Detect which cell encompasses the target text, then output its (x, y) center coordinate. 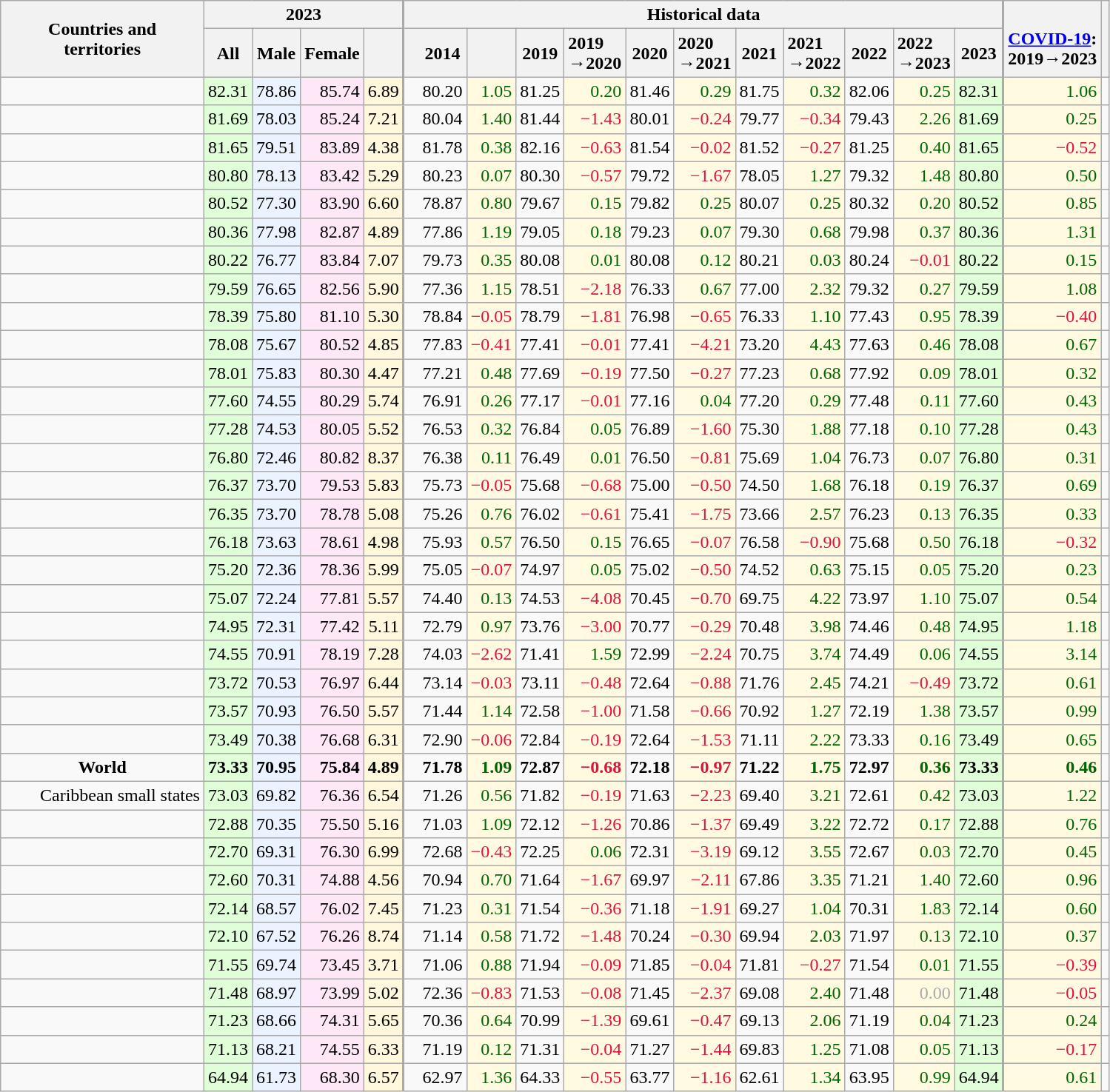
69.61 (650, 1021)
3.35 (815, 880)
71.22 (760, 767)
72.19 (869, 711)
77.30 (277, 204)
1.88 (815, 429)
71.76 (760, 683)
−1.37 (705, 824)
6.60 (384, 204)
80.01 (650, 119)
71.31 (541, 1049)
71.63 (650, 795)
0.95 (924, 316)
71.44 (435, 711)
77.21 (435, 372)
75.02 (650, 570)
71.78 (435, 767)
76.26 (332, 937)
5.74 (384, 401)
76.23 (869, 514)
−0.08 (595, 993)
−0.81 (705, 458)
−0.52 (1052, 147)
0.88 (492, 965)
64.33 (541, 1077)
−0.39 (1052, 965)
7.28 (384, 654)
70.99 (541, 1021)
71.45 (650, 993)
2.22 (815, 739)
72.67 (869, 852)
77.69 (541, 372)
71.18 (650, 908)
77.83 (435, 344)
1.25 (815, 1049)
72.68 (435, 852)
−1.75 (705, 514)
78.79 (541, 316)
72.99 (650, 654)
75.69 (760, 458)
77.86 (435, 232)
−0.47 (705, 1021)
−1.43 (595, 119)
71.81 (760, 965)
0.64 (492, 1021)
−0.49 (924, 683)
80.05 (332, 429)
77.48 (869, 401)
78.51 (541, 288)
−2.23 (705, 795)
69.13 (760, 1021)
73.63 (277, 542)
70.86 (650, 824)
72.12 (541, 824)
79.23 (650, 232)
3.55 (815, 852)
73.76 (541, 626)
75.30 (760, 429)
70.45 (650, 598)
0.19 (924, 486)
73.45 (332, 965)
74.52 (760, 570)
76.91 (435, 401)
1.08 (1052, 288)
2.45 (815, 683)
8.37 (384, 458)
−0.06 (492, 739)
5.30 (384, 316)
−0.43 (492, 852)
78.03 (277, 119)
77.98 (277, 232)
73.99 (332, 993)
67.86 (760, 880)
1.14 (492, 711)
81.10 (332, 316)
78.61 (332, 542)
0.23 (1052, 570)
71.85 (650, 965)
68.66 (277, 1021)
−0.88 (705, 683)
1.18 (1052, 626)
−0.83 (492, 993)
5.02 (384, 993)
74.03 (435, 654)
3.21 (815, 795)
79.82 (650, 204)
77.00 (760, 288)
72.72 (869, 824)
−1.91 (705, 908)
81.54 (650, 147)
0.45 (1052, 852)
80.21 (760, 260)
1.83 (924, 908)
61.73 (277, 1077)
76.58 (760, 542)
72.79 (435, 626)
72.90 (435, 739)
−1.16 (705, 1077)
75.26 (435, 514)
75.84 (332, 767)
4.47 (384, 372)
1.36 (492, 1077)
2.26 (924, 119)
−0.32 (1052, 542)
70.93 (277, 711)
All (228, 53)
73.14 (435, 683)
81.78 (435, 147)
0.69 (1052, 486)
2.06 (815, 1021)
Historical data (703, 15)
0.24 (1052, 1021)
80.20 (435, 91)
69.82 (277, 795)
1.48 (924, 175)
1.19 (492, 232)
0.96 (1052, 880)
71.06 (435, 965)
74.88 (332, 880)
76.49 (541, 458)
Male (277, 53)
0.09 (924, 372)
75.93 (435, 542)
77.42 (332, 626)
1.22 (1052, 795)
71.94 (541, 965)
−1.39 (595, 1021)
78.19 (332, 654)
0.80 (492, 204)
2020→2021 (705, 53)
82.06 (869, 91)
−0.30 (705, 937)
77.92 (869, 372)
5.83 (384, 486)
0.00 (924, 993)
6.33 (384, 1049)
78.05 (760, 175)
0.10 (924, 429)
6.44 (384, 683)
4.22 (815, 598)
75.73 (435, 486)
71.41 (541, 654)
71.03 (435, 824)
−0.65 (705, 316)
77.36 (435, 288)
2014 (435, 53)
78.78 (332, 514)
3.22 (815, 824)
71.82 (541, 795)
69.40 (760, 795)
−3.00 (595, 626)
70.36 (435, 1021)
76.53 (435, 429)
83.89 (332, 147)
69.97 (650, 880)
0.57 (492, 542)
71.21 (869, 880)
Caribbean small states (102, 795)
−1.60 (705, 429)
73.11 (541, 683)
0.16 (924, 739)
−0.24 (705, 119)
78.87 (435, 204)
63.95 (869, 1077)
0.65 (1052, 739)
69.12 (760, 852)
79.43 (869, 119)
−0.02 (705, 147)
6.31 (384, 739)
1.59 (595, 654)
0.58 (492, 937)
4.56 (384, 880)
75.83 (277, 372)
1.38 (924, 711)
63.77 (650, 1077)
0.60 (1052, 908)
2022→2023 (924, 53)
−2.18 (595, 288)
1.68 (815, 486)
69.83 (760, 1049)
76.89 (650, 429)
0.70 (492, 880)
−2.62 (492, 654)
72.84 (541, 739)
2.40 (815, 993)
75.67 (277, 344)
80.82 (332, 458)
1.31 (1052, 232)
69.49 (760, 824)
78.84 (435, 316)
72.58 (541, 711)
71.97 (869, 937)
6.54 (384, 795)
68.97 (277, 993)
70.75 (760, 654)
71.27 (650, 1049)
−2.11 (705, 880)
0.17 (924, 824)
70.91 (277, 654)
71.14 (435, 937)
77.18 (869, 429)
72.18 (650, 767)
77.23 (760, 372)
70.92 (760, 711)
76.36 (332, 795)
74.97 (541, 570)
−1.26 (595, 824)
5.08 (384, 514)
79.30 (760, 232)
6.99 (384, 852)
79.77 (760, 119)
−0.03 (492, 683)
2019 (541, 53)
72.87 (541, 767)
80.24 (869, 260)
4.98 (384, 542)
72.24 (277, 598)
−0.55 (595, 1077)
−2.24 (705, 654)
Female (332, 53)
82.87 (332, 232)
2021 (760, 53)
77.20 (760, 401)
0.56 (492, 795)
71.26 (435, 795)
0.26 (492, 401)
74.31 (332, 1021)
69.31 (277, 852)
76.84 (541, 429)
72.46 (277, 458)
7.45 (384, 908)
5.52 (384, 429)
82.16 (541, 147)
78.36 (332, 570)
−0.09 (595, 965)
0.42 (924, 795)
79.73 (435, 260)
80.29 (332, 401)
1.15 (492, 288)
75.80 (277, 316)
4.38 (384, 147)
−0.34 (815, 119)
−3.19 (705, 852)
0.33 (1052, 514)
3.71 (384, 965)
−0.90 (815, 542)
Countries andterritories (102, 38)
80.04 (435, 119)
8.74 (384, 937)
71.53 (541, 993)
4.43 (815, 344)
0.54 (1052, 598)
−0.70 (705, 598)
−1.81 (595, 316)
81.46 (650, 91)
−4.21 (705, 344)
3.14 (1052, 654)
73.66 (760, 514)
3.98 (815, 626)
0.36 (924, 767)
2022 (869, 53)
70.94 (435, 880)
−0.48 (595, 683)
77.43 (869, 316)
0.63 (815, 570)
72.25 (541, 852)
−1.53 (705, 739)
1.75 (815, 767)
75.05 (435, 570)
5.16 (384, 824)
74.46 (869, 626)
3.74 (815, 654)
69.27 (760, 908)
72.61 (869, 795)
5.99 (384, 570)
5.90 (384, 288)
4.85 (384, 344)
79.72 (650, 175)
2021→2022 (815, 53)
2019→2020 (595, 53)
0.85 (1052, 204)
2020 (650, 53)
5.65 (384, 1021)
69.08 (760, 993)
−4.08 (595, 598)
76.77 (277, 260)
71.58 (650, 711)
77.81 (332, 598)
76.68 (332, 739)
72.97 (869, 767)
82.56 (332, 288)
83.84 (332, 260)
−0.40 (1052, 316)
68.57 (277, 908)
77.50 (650, 372)
79.67 (541, 204)
77.16 (650, 401)
76.30 (332, 852)
−0.63 (595, 147)
70.24 (650, 937)
7.07 (384, 260)
70.77 (650, 626)
70.35 (277, 824)
71.64 (541, 880)
74.21 (869, 683)
76.38 (435, 458)
−0.17 (1052, 1049)
78.86 (277, 91)
69.75 (760, 598)
81.75 (760, 91)
−0.41 (492, 344)
−1.00 (595, 711)
70.48 (760, 626)
6.89 (384, 91)
75.00 (650, 486)
80.23 (435, 175)
77.63 (869, 344)
67.52 (277, 937)
74.50 (760, 486)
0.27 (924, 288)
68.21 (277, 1049)
−2.37 (705, 993)
62.97 (435, 1077)
79.53 (332, 486)
70.38 (277, 739)
2.32 (815, 288)
70.53 (277, 683)
85.24 (332, 119)
81.44 (541, 119)
−0.97 (705, 767)
71.08 (869, 1049)
80.07 (760, 204)
2.57 (815, 514)
World (102, 767)
−0.61 (595, 514)
5.11 (384, 626)
75.41 (650, 514)
73.97 (869, 598)
−0.36 (595, 908)
83.90 (332, 204)
0.18 (595, 232)
0.40 (924, 147)
70.95 (277, 767)
6.57 (384, 1077)
79.51 (277, 147)
75.50 (332, 824)
83.42 (332, 175)
−1.44 (705, 1049)
73.20 (760, 344)
76.73 (869, 458)
71.72 (541, 937)
75.15 (869, 570)
79.98 (869, 232)
1.05 (492, 91)
5.29 (384, 175)
78.13 (277, 175)
74.49 (869, 654)
77.17 (541, 401)
−1.48 (595, 937)
−0.66 (705, 711)
74.40 (435, 598)
0.97 (492, 626)
7.21 (384, 119)
76.97 (332, 683)
2.03 (815, 937)
80.32 (869, 204)
81.52 (760, 147)
62.61 (760, 1077)
COVID-19:2019→2023 (1052, 38)
79.05 (541, 232)
−0.57 (595, 175)
69.74 (277, 965)
1.06 (1052, 91)
76.98 (650, 316)
71.11 (760, 739)
85.74 (332, 91)
−0.29 (705, 626)
68.30 (332, 1077)
0.35 (492, 260)
1.34 (815, 1077)
0.38 (492, 147)
69.94 (760, 937)
